Determine the [X, Y] coordinate at the center of the cell enclosing the given text.  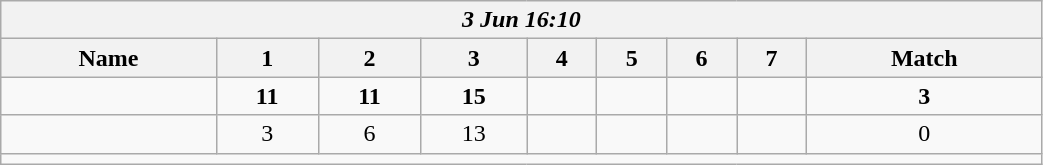
Match [924, 58]
Name [108, 58]
2 [369, 58]
15 [474, 96]
0 [924, 134]
1 [267, 58]
7 [772, 58]
4 [562, 58]
5 [632, 58]
3 Jun 16:10 [522, 20]
13 [474, 134]
